Provide the (X, Y) coordinate of the cell's center where the given text is located.  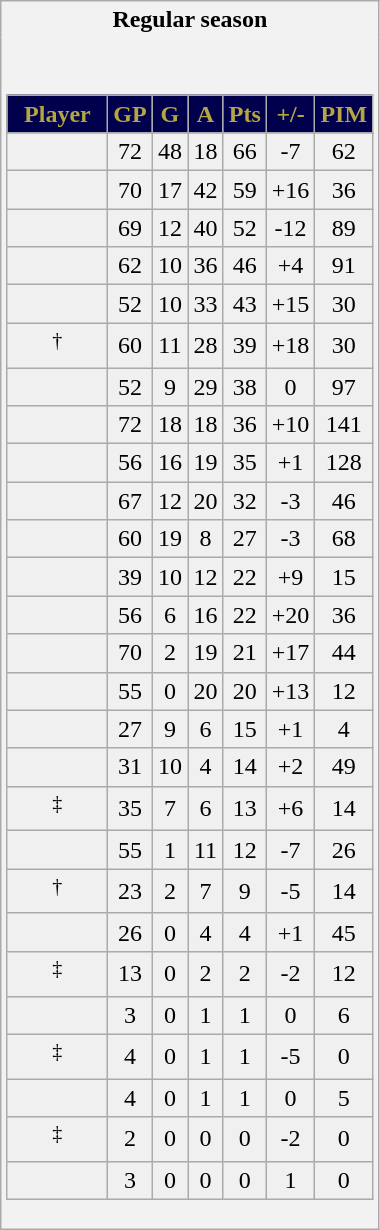
GP (130, 114)
40 (206, 228)
+15 (290, 304)
67 (130, 501)
+/- (290, 114)
G (170, 114)
A (206, 114)
44 (344, 653)
+17 (290, 653)
97 (344, 387)
68 (344, 539)
43 (244, 304)
48 (170, 152)
28 (206, 346)
+2 (290, 767)
Player (58, 114)
PIM (344, 114)
33 (206, 304)
69 (130, 228)
5 (344, 1098)
66 (244, 152)
+10 (290, 425)
91 (344, 266)
Regular season (190, 20)
29 (206, 387)
38 (244, 387)
45 (344, 932)
128 (344, 463)
17 (170, 190)
+16 (290, 190)
+13 (290, 691)
42 (206, 190)
89 (344, 228)
31 (130, 767)
32 (244, 501)
+6 (290, 808)
+20 (290, 615)
21 (244, 653)
-12 (290, 228)
23 (130, 892)
+18 (290, 346)
+9 (290, 577)
Pts (244, 114)
59 (244, 190)
+4 (290, 266)
49 (344, 767)
141 (344, 425)
8 (206, 539)
